Capture the cell that displays the provided text and extract its [X, Y] central coordinate. 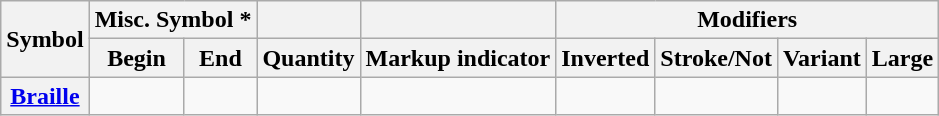
Braille [45, 96]
Misc. Symbol * [173, 20]
Modifiers [748, 20]
Markup indicator [458, 58]
End [220, 58]
Begin [136, 58]
Quantity [308, 58]
Symbol [45, 39]
Variant [822, 58]
Stroke/Not [716, 58]
Large [902, 58]
Inverted [606, 58]
